Determine the [x, y] coordinate at the center of the cell enclosing the given text.  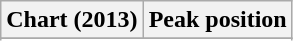
Chart (2013) [72, 20]
Peak position [218, 20]
